Extract the [X, Y] coordinate from the center of the cell holding the provided text.  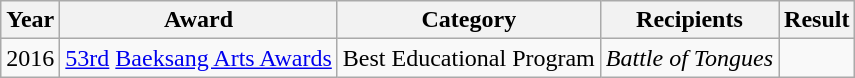
Recipients [689, 20]
53rd Baeksang Arts Awards [199, 58]
Result [817, 20]
Battle of Tongues [689, 58]
Category [468, 20]
Award [199, 20]
2016 [30, 58]
Year [30, 20]
Best Educational Program [468, 58]
